Provide the (x, y) coordinate of the cell's center where the given text is located.  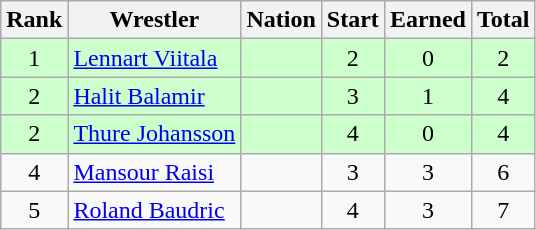
6 (503, 172)
Earned (428, 20)
Lennart Viitala (154, 58)
Total (503, 20)
7 (503, 210)
Mansour Raisi (154, 172)
5 (34, 210)
Roland Baudric (154, 210)
Thure Johansson (154, 134)
Halit Balamir (154, 96)
Start (352, 20)
Rank (34, 20)
Wrestler (154, 20)
Nation (281, 20)
